Return the [x, y] coordinate for the center point of the cell that contains the specified text.  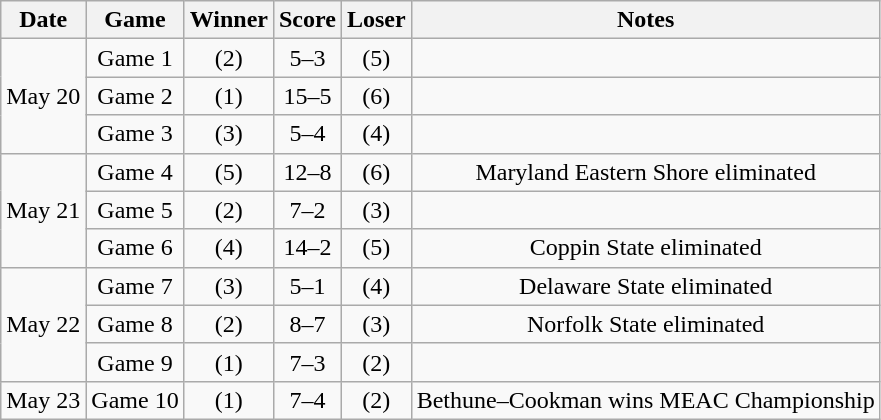
Game 2 [135, 96]
Norfolk State eliminated [646, 324]
May 22 [44, 324]
Delaware State eliminated [646, 286]
May 20 [44, 96]
Maryland Eastern Shore eliminated [646, 172]
7–4 [307, 400]
Game 3 [135, 134]
Game 1 [135, 58]
Game [135, 20]
Game 8 [135, 324]
5–3 [307, 58]
7–2 [307, 210]
Bethune–Cookman wins MEAC Championship [646, 400]
May 21 [44, 210]
Game 4 [135, 172]
12–8 [307, 172]
Notes [646, 20]
Loser [376, 20]
7–3 [307, 362]
Game 6 [135, 248]
Date [44, 20]
Game 5 [135, 210]
8–7 [307, 324]
Score [307, 20]
Game 10 [135, 400]
Coppin State eliminated [646, 248]
15–5 [307, 96]
Winner [228, 20]
5–1 [307, 286]
Game 9 [135, 362]
Game 7 [135, 286]
May 23 [44, 400]
14–2 [307, 248]
5–4 [307, 134]
